Search for the cell housing the specified text and yield its [x, y] center coordinate. 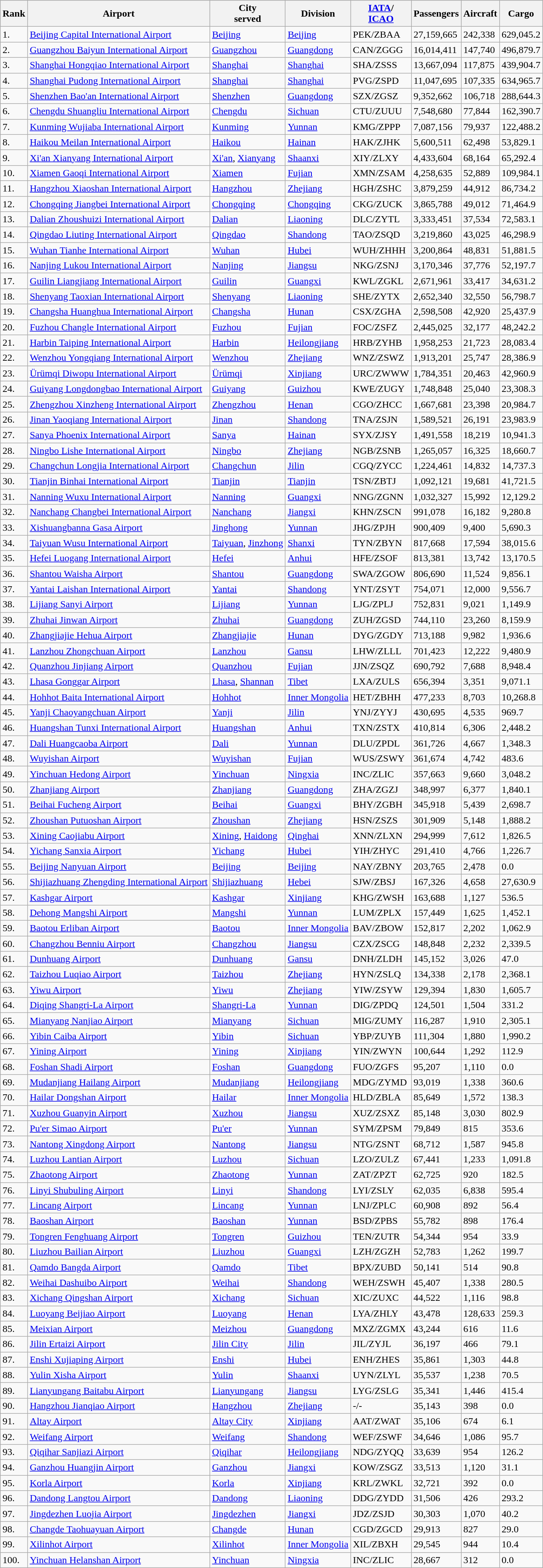
Xuzhou [248, 1113]
Nanchang Changbei International Airport [119, 512]
37. [14, 589]
92. [14, 1437]
68,712 [437, 1144]
HRB/ZYHB [381, 343]
HFE/ZSOF [381, 558]
60. [14, 944]
NKG/ZSNJ [381, 266]
SHA/ZSSS [381, 65]
1,303 [480, 1360]
Wuyishan [248, 759]
109,984.1 [521, 173]
23,398 [480, 404]
4,258,635 [437, 173]
SHE/ZYTX [381, 296]
301,909 [437, 820]
2,652,340 [437, 296]
9,556.7 [521, 589]
XIL/ZBXH [381, 1545]
1,625 [480, 913]
Jingdezhen [248, 1514]
Dalian Zhoushuizi International Airport [119, 219]
CSX/ZGHA [381, 312]
8,703 [480, 697]
Xiamen [248, 173]
Aircraft [480, 14]
70.5 [521, 1375]
Foshan Shadi Airport [119, 1067]
4. [14, 81]
28,667 [437, 1560]
111,304 [437, 1036]
45,407 [437, 1283]
Jinan Yaoqiang International Airport [119, 419]
20,463 [480, 373]
88. [14, 1375]
1,990.2 [521, 1036]
93. [14, 1452]
NGB/ZSNB [381, 451]
44.8 [521, 1360]
76. [14, 1190]
11,047,695 [437, 81]
Jinghong [248, 528]
4,766 [480, 851]
9,071.1 [521, 681]
Xi'an Xianyang International Airport [119, 157]
37,534 [480, 219]
Passengers [437, 14]
XNN/ZLXN [381, 836]
Shenyang [248, 296]
477,233 [437, 697]
Hebei [318, 882]
34,646 [437, 1437]
134,338 [437, 974]
1,265,057 [437, 451]
Guangzhou Baiyun International Airport [119, 50]
79.1 [521, 1344]
43,478 [437, 1313]
KRL/ZWKL [381, 1483]
Harbin [248, 343]
JIL/ZYJL [381, 1344]
4,667 [480, 743]
34,631.2 [521, 281]
1,238 [480, 1375]
TSN/ZBTJ [381, 481]
23,308.3 [521, 389]
3,351 [480, 681]
Yichang [248, 851]
1,748,848 [437, 389]
Ganzhou [248, 1468]
Jilin City [248, 1344]
112.9 [521, 1051]
Korla Airport [119, 1483]
56.4 [521, 1206]
6,838 [480, 1190]
Nantong [248, 1144]
802.9 [521, 1113]
398 [480, 1406]
46,298.9 [521, 235]
98.8 [521, 1298]
2,698.7 [521, 805]
67. [14, 1051]
36,197 [437, 1344]
53. [14, 836]
Taizhou Luqiao Airport [119, 974]
713,188 [437, 635]
WEH/ZSWH [381, 1283]
5,148 [480, 820]
Xuzhou Guanyin Airport [119, 1113]
35,143 [437, 1406]
35,861 [437, 1360]
Quanzhou Jinjiang Airport [119, 666]
Xiamen Gaoqi International Airport [119, 173]
Yichang Sanxia Airport [119, 851]
16,014,411 [437, 50]
25,040 [480, 389]
13,742 [480, 558]
410,814 [437, 728]
392 [480, 1483]
71. [14, 1113]
BAV/ZBOW [381, 928]
9. [14, 157]
56,798.7 [521, 296]
1,262 [480, 1252]
31,506 [437, 1498]
11,524 [480, 574]
9,856.1 [521, 574]
35. [14, 558]
44,522 [437, 1298]
2,178 [480, 974]
44. [14, 697]
Nanchang [248, 512]
49. [14, 774]
LUM/ZPLX [381, 913]
81. [14, 1267]
27,159,665 [437, 34]
HGH/ZSHC [381, 188]
Xilinhot [248, 1545]
70. [14, 1098]
Qinghai [318, 836]
Guilin Liangjiang International Airport [119, 281]
85,148 [437, 1113]
-/- [381, 1406]
1,149.9 [521, 604]
Nantong Xingdong Airport [119, 1144]
26,191 [480, 419]
5,600,511 [437, 142]
Shangri-La [248, 1005]
348,997 [437, 789]
117,875 [480, 65]
1,958,253 [437, 343]
LZO/ZULZ [381, 1159]
Yantai [248, 589]
2,202 [480, 928]
1,910 [480, 1021]
Qiqihar Sanjiazi Airport [119, 1452]
Guiyang [248, 389]
51. [14, 805]
1,880 [480, 1036]
51,881.5 [521, 250]
69. [14, 1082]
Chengdu [248, 111]
Lianyungang Baitabu Airport [119, 1390]
TEN/ZUTR [381, 1236]
52,889 [480, 173]
35,106 [437, 1421]
1,224,461 [437, 466]
Mudanjiang Hailang Airport [119, 1082]
6.1 [521, 1421]
Mianyang [248, 1021]
3,026 [480, 959]
Sanya [248, 435]
Mangshi [248, 913]
82. [14, 1283]
28. [14, 451]
1,936.6 [521, 635]
Wenzhou Yongqiang International Airport [119, 358]
674 [480, 1421]
Dalian [248, 219]
HLD/ZBLA [381, 1098]
CGD/ZGCD [381, 1529]
Changde Taohuayuan Airport [119, 1529]
536.5 [521, 897]
Cityserved [248, 14]
33. [14, 528]
89. [14, 1390]
42,920 [480, 312]
XMN/ZSAM [381, 173]
Jingdezhen Luojia Airport [119, 1514]
100,644 [437, 1051]
Changzhou [248, 944]
39. [14, 620]
5. [14, 96]
Huangshan [248, 728]
Wuhan [248, 250]
45. [14, 713]
Lhasa, Shannan [248, 681]
LXA/ZULS [381, 681]
LZH/ZGZH [381, 1252]
1,587 [480, 1144]
Mianyang Nanjiao Airport [119, 1021]
Zhanjiang Airport [119, 789]
2,339.5 [521, 944]
162,390.7 [521, 111]
77. [14, 1206]
Pu'er Simao Airport [119, 1128]
DYG/ZGDY [381, 635]
HET/ZBHH [381, 697]
Luoyang Beijiao Airport [119, 1313]
Pu'er [248, 1128]
Quanzhou [248, 666]
3,865,788 [437, 204]
Guilin [248, 281]
FUO/ZGFS [381, 1067]
1,826.5 [521, 836]
29,913 [437, 1529]
16,182 [480, 512]
Wuhan Tianhe International Airport [119, 250]
18,660.7 [521, 451]
23,260 [480, 620]
23. [14, 373]
SZX/ZGSZ [381, 96]
Tianjin Binhai International Airport [119, 481]
806,690 [437, 574]
73. [14, 1144]
Fuzhou [248, 327]
Xining, Haidong [248, 836]
2,478 [480, 866]
Yinchuan Helanshan Airport [119, 1560]
10,941.3 [521, 435]
LYI/ZSLY [381, 1190]
2,445,025 [437, 327]
Qamdo Bangda Airport [119, 1267]
1,491,558 [437, 435]
1,226.7 [521, 851]
31. [14, 497]
Lianyungang [248, 1390]
Zhangjiajie [248, 635]
199.7 [521, 1252]
656,394 [437, 681]
32,550 [480, 296]
Wenzhou [248, 358]
95.7 [521, 1437]
43. [14, 681]
Hailar Dongshan Airport [119, 1098]
Diqing Shangri-La Airport [119, 1005]
312 [480, 1560]
Zhuhai Jinwan Airport [119, 620]
KWE/ZUGY [381, 389]
4,658 [480, 882]
19. [14, 312]
122,488.2 [521, 127]
Tongren Fenghuang Airport [119, 1236]
Zhoushan Putuoshan Airport [119, 820]
50,141 [437, 1267]
9,660 [480, 774]
36. [14, 574]
1,605.7 [521, 990]
1,589,521 [437, 419]
52. [14, 820]
1,120 [480, 1468]
Nanjing Lukou International Airport [119, 266]
SYM/ZPSM [381, 1128]
YNJ/ZYYJ [381, 713]
9,982 [480, 635]
Shanghai Pudong International Airport [119, 81]
898 [480, 1221]
KWL/ZGKL [381, 281]
483.6 [521, 759]
CGQ/ZYCC [381, 466]
17. [14, 281]
20. [14, 327]
BHY/ZGBH [381, 805]
752,831 [437, 604]
Lijiang [248, 604]
16. [14, 266]
126.2 [521, 1452]
Yibin Caiba Airport [119, 1036]
Fuzhou Changle International Airport [119, 327]
62,498 [480, 142]
37,776 [480, 266]
LNJ/ZPLC [381, 1206]
YBP/ZUYB [381, 1036]
42. [14, 666]
86,734.2 [521, 188]
1,092,121 [437, 481]
85. [14, 1329]
34. [14, 543]
Qiqihar [248, 1452]
259.3 [521, 1313]
1,086 [480, 1437]
50. [14, 789]
41. [14, 651]
690,792 [437, 666]
Zhuhai [248, 620]
116,287 [437, 1021]
Dandong Langtou Airport [119, 1498]
DLU/ZPDL [381, 743]
25. [14, 404]
97. [14, 1514]
25,437.9 [521, 312]
72,583.1 [521, 219]
3. [14, 65]
79,849 [437, 1128]
Lhasa Gonggar Airport [119, 681]
128,633 [480, 1313]
2,671,961 [437, 281]
Weifang Airport [119, 1437]
616 [480, 1329]
Shanghai Hongqiao International Airport [119, 65]
2,368.1 [521, 974]
Zhangjiajie Hehua Airport [119, 635]
Hohhot [248, 697]
345,918 [437, 805]
LYG/ZSLG [381, 1390]
148,848 [437, 944]
30. [14, 481]
Beihai [248, 805]
353.6 [521, 1128]
1,233 [480, 1159]
14,737.3 [521, 466]
Shenzhen Bao'an International Airport [119, 96]
PVG/ZSPD [381, 81]
2,232 [480, 944]
5,439 [480, 805]
Haikou Meilan International Airport [119, 142]
Yining [248, 1051]
67,441 [437, 1159]
Enshi Xujiaping Airport [119, 1360]
991,078 [437, 512]
1,110 [480, 1067]
URC/ZWWW [381, 373]
129,394 [437, 990]
Baotou [248, 928]
1,062.9 [521, 928]
817,668 [437, 543]
41,721.5 [521, 481]
Airport [119, 14]
4,433,604 [437, 157]
Dandong [248, 1498]
Qingdao [248, 235]
48,831 [480, 250]
Kashgar Airport [119, 897]
415.4 [521, 1390]
49,012 [480, 204]
Lijiang Sanyi Airport [119, 604]
17,594 [480, 543]
1,667,681 [437, 404]
33.9 [521, 1236]
47.0 [521, 959]
ZHA/ZGZJ [381, 789]
634,965.7 [521, 81]
182.5 [521, 1174]
Yiwu Airport [119, 990]
147,740 [480, 50]
46. [14, 728]
CZX/ZSCG [381, 944]
Kunming [248, 127]
Zhengzhou [248, 404]
Korla [248, 1483]
59. [14, 928]
Xining Caojiabu Airport [119, 836]
Zhengzhou Xinzheng International Airport [119, 404]
12,000 [480, 589]
Ningbo [248, 451]
280.5 [521, 1283]
Nanning Wuxu International Airport [119, 497]
Dali [248, 743]
Xishuangbanna Gasa Airport [119, 528]
Qingdao Liuting International Airport [119, 235]
3,170,346 [437, 266]
YIW/ZSYW [381, 990]
701,423 [437, 651]
Dali Huangcaoba Airport [119, 743]
18,219 [480, 435]
Meizhou [248, 1329]
466 [480, 1344]
813,381 [437, 558]
1,913,201 [437, 358]
Yanji [248, 713]
72. [14, 1128]
13,667,094 [437, 65]
48,242.2 [521, 327]
Haikou [248, 142]
Yining Airport [119, 1051]
TAO/ZSQD [381, 235]
91. [14, 1421]
3,333,451 [437, 219]
3,219,860 [437, 235]
WNZ/ZSWZ [381, 358]
WUS/ZSWY [381, 759]
NDG/ZYQQ [381, 1452]
40.2 [521, 1514]
4,742 [480, 759]
Taiyuan Wusu International Airport [119, 543]
XIY/ZLXY [381, 157]
4,535 [480, 713]
HSN/ZSZS [381, 820]
Meixian Airport [119, 1329]
43,244 [437, 1329]
32,177 [480, 327]
1,840.1 [521, 789]
Changsha Huanghua International Airport [119, 312]
43,025 [480, 235]
27,630.9 [521, 882]
CGO/ZHCC [381, 404]
TXN/ZSTX [381, 728]
Xichang [248, 1298]
361,726 [437, 743]
892 [480, 1206]
Sanya Phoenix International Airport [119, 435]
Jinan [248, 419]
35,341 [437, 1390]
Shijiazhuang [248, 882]
96. [14, 1498]
33,417 [480, 281]
Harbin Taiping International Airport [119, 343]
8,159.9 [521, 620]
32,721 [437, 1483]
Shenyang Taoxian International Airport [119, 296]
XUZ/ZSXZ [381, 1113]
Xilinhot Airport [119, 1545]
1,452.1 [521, 913]
13,170.5 [521, 558]
242,338 [480, 34]
Zhanjiang [248, 789]
3,879,259 [437, 188]
CTU/ZUUU [381, 111]
5,690.3 [521, 528]
58. [14, 913]
Chengdu Shuangliu International Airport [119, 111]
27. [14, 435]
28,386.9 [521, 358]
MDG/ZYMD [381, 1082]
6,306 [480, 728]
Yulin [248, 1375]
14. [14, 235]
ZAT/ZPZT [381, 1174]
TNA/ZSJN [381, 419]
PEK/ZBAA [381, 34]
22. [14, 358]
31.1 [521, 1468]
1,091.8 [521, 1159]
35,537 [437, 1375]
2. [14, 50]
13. [14, 219]
331.2 [521, 1005]
52,783 [437, 1252]
1,888.2 [521, 820]
DLC/ZYTL [381, 219]
75. [14, 1174]
754,071 [437, 589]
3,030 [480, 1113]
595.4 [521, 1190]
94. [14, 1468]
Shijiazhuang Zhengding International Airport [119, 882]
Zhoushan [248, 820]
1,292 [480, 1051]
Nanning [248, 497]
Division [318, 14]
LYA/ZHLY [381, 1313]
291,410 [437, 851]
Cargo [521, 14]
Kunming Wujiaba International Airport [119, 127]
969.7 [521, 713]
629,045.2 [521, 34]
65. [14, 1021]
Weifang [248, 1437]
26. [14, 419]
176.4 [521, 1221]
Altay Airport [119, 1421]
SYX/ZJSY [381, 435]
54. [14, 851]
157,449 [437, 913]
AAT/ZWAT [381, 1421]
Mudanjiang [248, 1082]
77,844 [480, 111]
Taizhou [248, 974]
Lanzhou Zhongchuan Airport [119, 651]
29. [14, 466]
BSD/ZPBS [381, 1221]
1,572 [480, 1098]
Guiyang Longdongbao International Airport [119, 389]
Yanji Chaoyangchuan Airport [119, 713]
18. [14, 296]
44,912 [480, 188]
Zhaotong Airport [119, 1174]
7,087,156 [437, 127]
Chongqing Jiangbei International Airport [119, 204]
38. [14, 604]
145,152 [437, 959]
52,197.7 [521, 266]
10.4 [521, 1545]
12,222 [480, 651]
Ürümqi [248, 373]
138.3 [521, 1098]
7. [14, 127]
Hefei [248, 558]
KOW/ZSGZ [381, 1468]
3,048.2 [521, 774]
Huangshan Tunxi International Airport [119, 728]
Hailar [248, 1098]
Baoshan Airport [119, 1221]
90.8 [521, 1267]
48. [14, 759]
FOC/ZSFZ [381, 327]
Lincang Airport [119, 1206]
71,464.9 [521, 204]
NTG/ZSNT [381, 1144]
167,326 [437, 882]
10,268.8 [521, 697]
60,908 [437, 1206]
Baoshan [248, 1221]
1,127 [480, 897]
6. [14, 111]
SWA/ZGOW [381, 574]
Beijing Nanyuan Airport [119, 866]
63. [14, 990]
Jilin Ertaizi Airport [119, 1344]
55,782 [437, 1221]
Wuyishan Airport [119, 759]
55. [14, 866]
1,348.3 [521, 743]
Hangzhou Xiaoshan International Airport [119, 188]
DIG/ZPDQ [381, 1005]
815 [480, 1128]
30,303 [437, 1514]
68,164 [480, 157]
Luoyang [248, 1313]
1,032,327 [437, 497]
1,784,351 [437, 373]
124,501 [437, 1005]
Zhaotong [248, 1174]
827 [480, 1529]
14,832 [480, 466]
Xi'an, Xianyang [248, 157]
357,663 [437, 774]
361,674 [437, 759]
90. [14, 1406]
JDZ/ZSJD [381, 1514]
514 [480, 1267]
79,937 [480, 127]
56. [14, 882]
87. [14, 1360]
TYN/ZBYN [381, 543]
95,207 [437, 1067]
163,688 [437, 897]
Yulin Xisha Airport [119, 1375]
SJW/ZBSJ [381, 882]
Hohhot Baita International Airport [119, 697]
Dunhuang [248, 959]
86. [14, 1344]
Taiyuan, Jinzhong [248, 543]
Ürümqi Diwopu International Airport [119, 373]
Yiwu [248, 990]
12. [14, 204]
38,015.6 [521, 543]
CAN/ZGGG [381, 50]
945.8 [521, 1144]
Luzhou Lantian Airport [119, 1159]
BPX/ZUBD [381, 1267]
1,446 [480, 1390]
9,480.9 [521, 651]
Changde [248, 1529]
62,725 [437, 1174]
57. [14, 897]
293.2 [521, 1498]
9,280.8 [521, 512]
Lincang [248, 1206]
107,335 [480, 81]
Ningbo Lishe International Airport [119, 451]
2,448.2 [521, 728]
54,344 [437, 1236]
33,513 [437, 1468]
CKG/ZUCK [381, 204]
Linyi [248, 1190]
Shantou Waisha Airport [119, 574]
2,305.1 [521, 1021]
Foshan [248, 1067]
11.6 [521, 1329]
744,110 [437, 620]
NNG/ZGNN [381, 497]
1,830 [480, 990]
Altay City [248, 1421]
7,612 [480, 836]
KHG/ZWSH [381, 897]
66. [14, 1036]
NAY/ZBNY [381, 866]
Nanjing [248, 266]
10. [14, 173]
1,116 [480, 1298]
100. [14, 1560]
Shenzhen [248, 96]
294,999 [437, 836]
68. [14, 1067]
KHN/ZSCN [381, 512]
Linyi Shubuling Airport [119, 1190]
1,070 [480, 1514]
Kashgar [248, 897]
900,409 [437, 528]
WEF/ZSWF [381, 1437]
8. [14, 142]
XIC/ZUXC [381, 1298]
79. [14, 1236]
Enshi [248, 1360]
Changchun [248, 466]
IATA/ICAO [381, 14]
DNH/ZLDH [381, 959]
426 [480, 1498]
24. [14, 389]
Changchun Longjia International Airport [119, 466]
9,352,662 [437, 96]
9,021 [480, 604]
78. [14, 1221]
DDG/ZYDD [381, 1498]
9,400 [480, 528]
15. [14, 250]
7,548,680 [437, 111]
7,688 [480, 666]
95. [14, 1483]
47. [14, 743]
21. [14, 343]
40. [14, 635]
MIG/ZUMY [381, 1021]
Weihai Dashuibo Airport [119, 1283]
496,879.7 [521, 50]
32. [14, 512]
Yinchuan Hedong Airport [119, 774]
944 [480, 1545]
65,292.4 [521, 157]
74. [14, 1159]
Tongren [248, 1236]
YIH/ZHYC [381, 851]
28,083.4 [521, 343]
Dehong Mangshi Airport [119, 913]
Lanzhou [248, 651]
203,765 [437, 866]
YIN/ZWYN [381, 1051]
1. [14, 34]
JJN/ZSQZ [381, 666]
Beijing Capital International Airport [119, 34]
16,325 [480, 451]
Beihai Fucheng Airport [119, 805]
UYN/ZLYL [381, 1375]
Hefei Luogang International Airport [119, 558]
ENH/ZHES [381, 1360]
53,829.1 [521, 142]
33,639 [437, 1452]
Liuzhou [248, 1252]
64. [14, 1005]
Yibin [248, 1036]
93,019 [437, 1082]
61. [14, 959]
Dunhuang Airport [119, 959]
Ganzhou Huangjin Airport [119, 1468]
Rank [14, 14]
152,817 [437, 928]
Shantou [248, 574]
288,644.3 [521, 96]
920 [480, 1174]
83. [14, 1298]
12,129.2 [521, 497]
MXZ/ZGMX [381, 1329]
Baotou Erliban Airport [119, 928]
Changsha [248, 312]
42,960.9 [521, 373]
106,718 [480, 96]
ZUH/ZGSD [381, 620]
62. [14, 974]
Yantai Laishan International Airport [119, 589]
YNT/ZSYT [381, 589]
29,545 [437, 1545]
20,984.7 [521, 404]
15,992 [480, 497]
Hangzhou Jianqiao Airport [119, 1406]
2,598,508 [437, 312]
439,904.7 [521, 65]
HAK/ZJHK [381, 142]
80. [14, 1252]
29.0 [521, 1529]
Changzhou Benniu Airport [119, 944]
98. [14, 1529]
84. [14, 1313]
19,681 [480, 481]
Weihai [248, 1283]
25,747 [480, 358]
Liuzhou Bailian Airport [119, 1252]
Guangzhou [248, 50]
8,948.4 [521, 666]
LHW/ZLLL [381, 651]
Xichang Qingshan Airport [119, 1298]
430,695 [437, 713]
11. [14, 188]
360.6 [521, 1082]
1,504 [480, 1005]
Luzhou [248, 1159]
JHG/ZPJH [381, 528]
62,035 [437, 1190]
23,983.9 [521, 419]
3,200,864 [437, 250]
WUH/ZHHH [381, 250]
Qamdo [248, 1267]
99. [14, 1545]
KMG/ZPPP [381, 127]
6,377 [480, 789]
LJG/ZPLJ [381, 604]
Shanxi [318, 543]
21,723 [480, 343]
85,649 [437, 1098]
HYN/ZSLQ [381, 974]
